Search for the cell housing the specified text and yield its (X, Y) center coordinate. 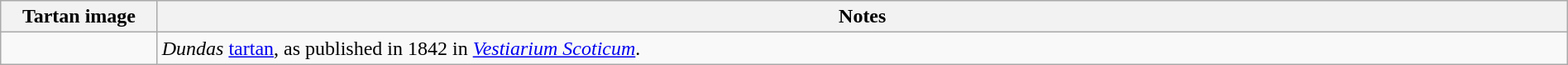
Notes (862, 17)
Dundas tartan, as published in 1842 in Vestiarium Scoticum. (862, 48)
Tartan image (79, 17)
